From the cell containing the given text, extract its center point as (x, y) coordinate. 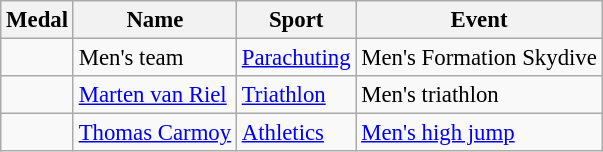
Name (154, 20)
Men's triathlon (479, 95)
Sport (296, 20)
Thomas Carmoy (154, 133)
Men's high jump (479, 133)
Men's Formation Skydive (479, 58)
Event (479, 20)
Medal (38, 20)
Parachuting (296, 58)
Triathlon (296, 95)
Athletics (296, 133)
Men's team (154, 58)
Marten van Riel (154, 95)
